Provide the (X, Y) coordinate of the cell's center where the given text is located.  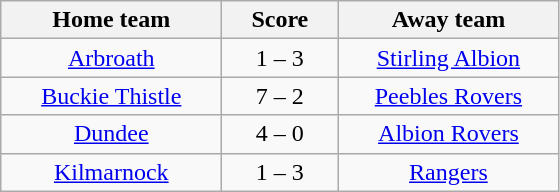
Arbroath (112, 58)
4 – 0 (280, 134)
Peebles Rovers (448, 96)
Buckie Thistle (112, 96)
Score (280, 20)
Rangers (448, 172)
Kilmarnock (112, 172)
Away team (448, 20)
7 – 2 (280, 96)
Albion Rovers (448, 134)
Dundee (112, 134)
Stirling Albion (448, 58)
Home team (112, 20)
